Scan for the cell matching the given text and deliver its (X, Y) coordinate at center. 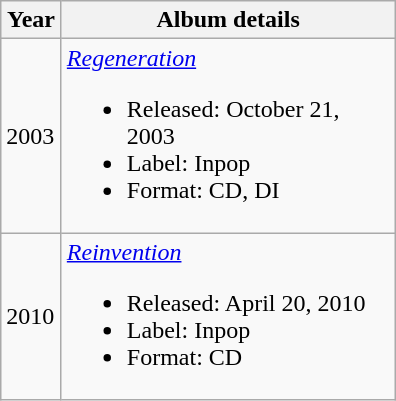
2010 (32, 316)
Year (32, 20)
RegenerationReleased: October 21, 2003Label: InpopFormat: CD, DI (228, 136)
Album details (228, 20)
2003 (32, 136)
ReinventionReleased: April 20, 2010Label: InpopFormat: CD (228, 316)
